Find where the given text appears and provide that cell's center as [X, Y] coordinate. 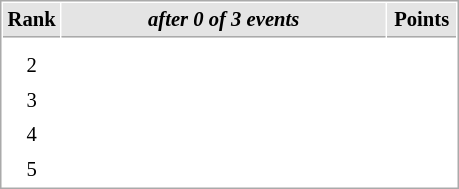
5 [32, 170]
4 [32, 134]
after 0 of 3 events [224, 20]
2 [32, 66]
3 [32, 100]
Points [422, 20]
Rank [32, 20]
